Determine the (X, Y) coordinate at the center of the cell enclosing the given text.  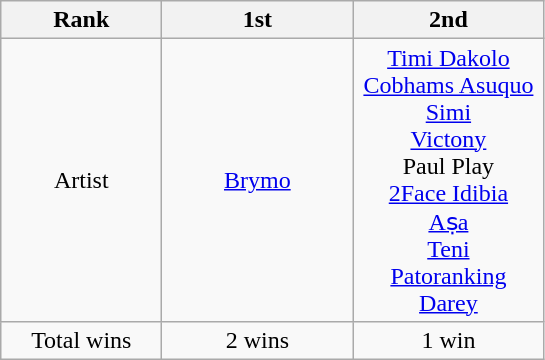
2 wins (258, 340)
Brymo (258, 180)
1 win (448, 340)
2nd (448, 20)
Artist (82, 180)
Total wins (82, 340)
Timi DakoloCobhams AsuquoSimiVictonyPaul Play2Face IdibiaAṣaTeniPatorankingDarey (448, 180)
Rank (82, 20)
1st (258, 20)
